Scan for the cell matching the given text and deliver its (X, Y) coordinate at center. 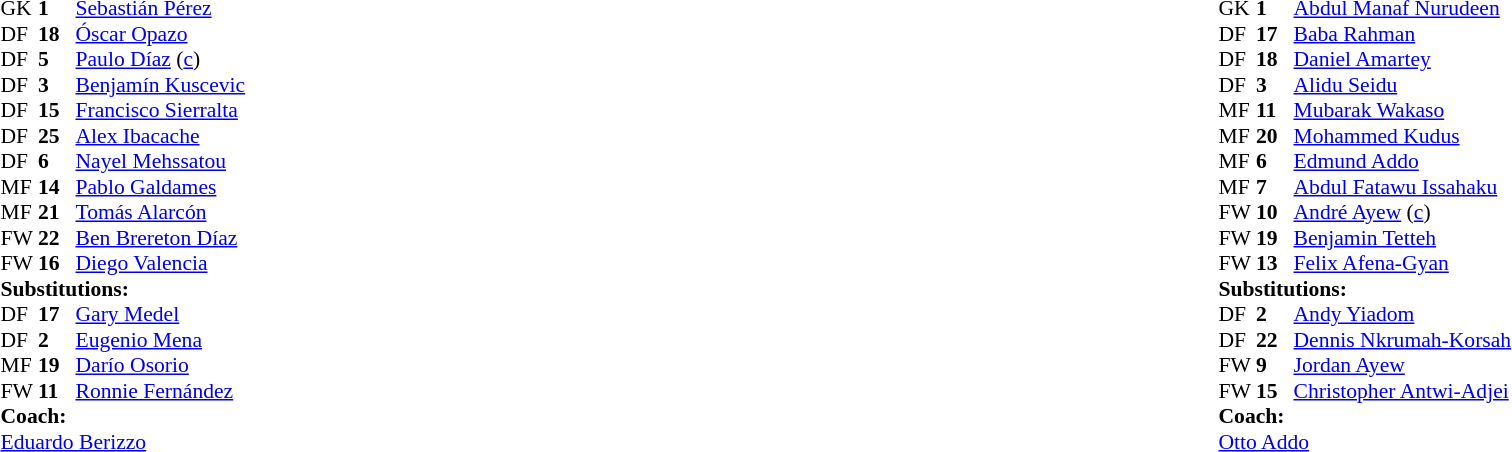
Óscar Opazo (161, 34)
Francisco Sierralta (161, 111)
5 (57, 59)
21 (57, 213)
Ronnie Fernández (161, 391)
20 (1275, 136)
Eugenio Mena (161, 340)
Abdul Fatawu Issahaku (1403, 187)
Tomás Alarcón (161, 213)
10 (1275, 213)
13 (1275, 263)
Mubarak Wakaso (1403, 111)
Pablo Galdames (161, 187)
9 (1275, 365)
Christopher Antwi-Adjei (1403, 391)
25 (57, 136)
Benjamin Tetteh (1403, 238)
Ben Brereton Díaz (161, 238)
Dennis Nkrumah-Korsah (1403, 340)
16 (57, 263)
Alidu Seidu (1403, 85)
Felix Afena-Gyan (1403, 263)
Benjamín Kuscevic (161, 85)
7 (1275, 187)
Nayel Mehssatou (161, 161)
Daniel Amartey (1403, 59)
Mohammed Kudus (1403, 136)
Andy Yiadom (1403, 315)
Edmund Addo (1403, 161)
Darío Osorio (161, 365)
Jordan Ayew (1403, 365)
14 (57, 187)
Alex Ibacache (161, 136)
Baba Rahman (1403, 34)
Diego Valencia (161, 263)
André Ayew (c) (1403, 213)
Paulo Díaz (c) (161, 59)
Gary Medel (161, 315)
